Scan for the cell matching the given text and deliver its [X, Y] coordinate at center. 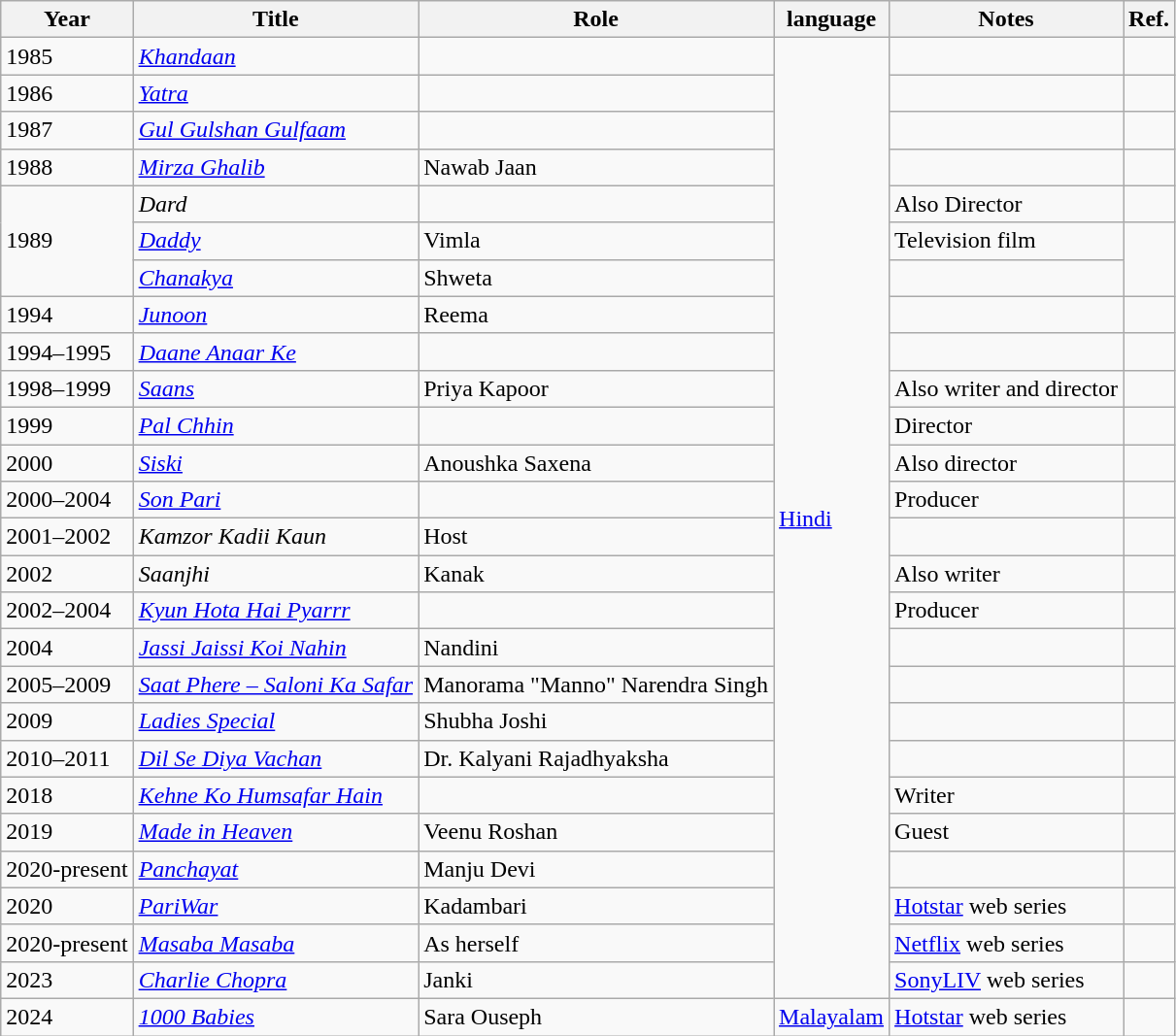
Writer [1006, 795]
language [831, 19]
1985 [67, 56]
Saat Phere – Saloni Ka Safar [276, 685]
Also writer and director [1006, 388]
Also writer [1006, 574]
2010–2011 [67, 758]
Year [67, 19]
1999 [67, 425]
Nawab Jaan [596, 167]
Reema [596, 315]
Son Pari [276, 500]
2000 [67, 463]
Manju Devi [596, 869]
2001–2002 [67, 537]
Panchayat [276, 869]
Saans [276, 388]
Janki [596, 980]
2000–2004 [67, 500]
Malayalam [831, 1017]
2023 [67, 980]
Daddy [276, 241]
Ref. [1150, 19]
Kanak [596, 574]
Notes [1006, 19]
2024 [67, 1017]
2009 [67, 721]
Ladies Special [276, 721]
Charlie Chopra [276, 980]
Yatra [276, 93]
Role [596, 19]
Pal Chhin [276, 425]
PariWar [276, 906]
Kyun Hota Hai Pyarrr [276, 611]
Vimla [596, 241]
Chanakya [276, 278]
1994 [67, 315]
Siski [276, 463]
Television film [1006, 241]
2005–2009 [67, 685]
Kehne Ko Humsafar Hain [276, 795]
Priya Kapoor [596, 388]
Kamzor Kadii Kaun [276, 537]
2002 [67, 574]
Nandini [596, 648]
1987 [67, 130]
Made in Heaven [276, 832]
2004 [67, 648]
Dil Se Diya Vachan [276, 758]
Guest [1006, 832]
Saanjhi [276, 574]
1998–1999 [67, 388]
As herself [596, 943]
Gul Gulshan Gulfaam [276, 130]
Also Director [1006, 204]
Masaba Masaba [276, 943]
Manorama "Manno" Narendra Singh [596, 685]
SonyLIV web series [1006, 980]
Kadambari [596, 906]
Host [596, 537]
Jassi Jaissi Koi Nahin [276, 648]
Hindi [831, 518]
2018 [67, 795]
1994–1995 [67, 351]
Anoushka Saxena [596, 463]
Title [276, 19]
Daane Anaar Ke [276, 351]
Khandaan [276, 56]
Shweta [596, 278]
Dr. Kalyani Rajadhyaksha [596, 758]
1988 [67, 167]
Director [1006, 425]
2020 [67, 906]
Shubha Joshi [596, 721]
Also director [1006, 463]
1989 [67, 241]
Veenu Roshan [596, 832]
Dard [276, 204]
1986 [67, 93]
2019 [67, 832]
Mirza Ghalib [276, 167]
2002–2004 [67, 611]
Junoon [276, 315]
Sara Ouseph [596, 1017]
Netflix web series [1006, 943]
1000 Babies [276, 1017]
